Pinpoint the cell where the given text exists, returning its [X, Y] midpoint coordinate. 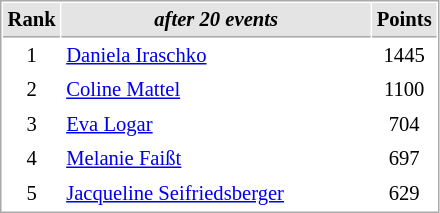
Jacqueline Seifriedsberger [216, 194]
4 [32, 158]
Rank [32, 20]
Coline Mattel [216, 90]
Daniela Iraschko [216, 56]
3 [32, 124]
1100 [404, 90]
1445 [404, 56]
1 [32, 56]
5 [32, 194]
Eva Logar [216, 124]
after 20 events [216, 20]
Points [404, 20]
Melanie Faißt [216, 158]
704 [404, 124]
2 [32, 90]
629 [404, 194]
697 [404, 158]
